Pinpoint the cell where the given text exists, returning its [x, y] midpoint coordinate. 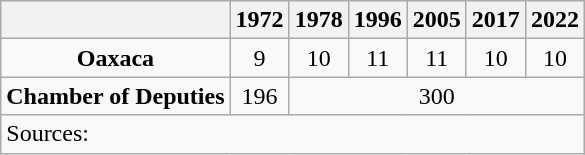
9 [260, 58]
Sources: [293, 134]
1996 [378, 20]
2005 [436, 20]
1978 [318, 20]
300 [436, 96]
Chamber of Deputies [116, 96]
1972 [260, 20]
Oaxaca [116, 58]
2017 [496, 20]
2022 [554, 20]
196 [260, 96]
